Locate the cell with the specified text and output its [X, Y] center coordinate. 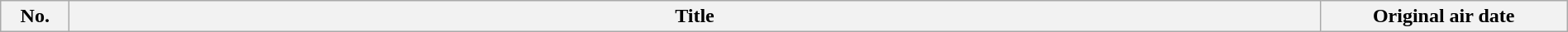
No. [35, 16]
Title [695, 16]
Original air date [1444, 16]
